Return [X, Y] of the center of cell containing provided text 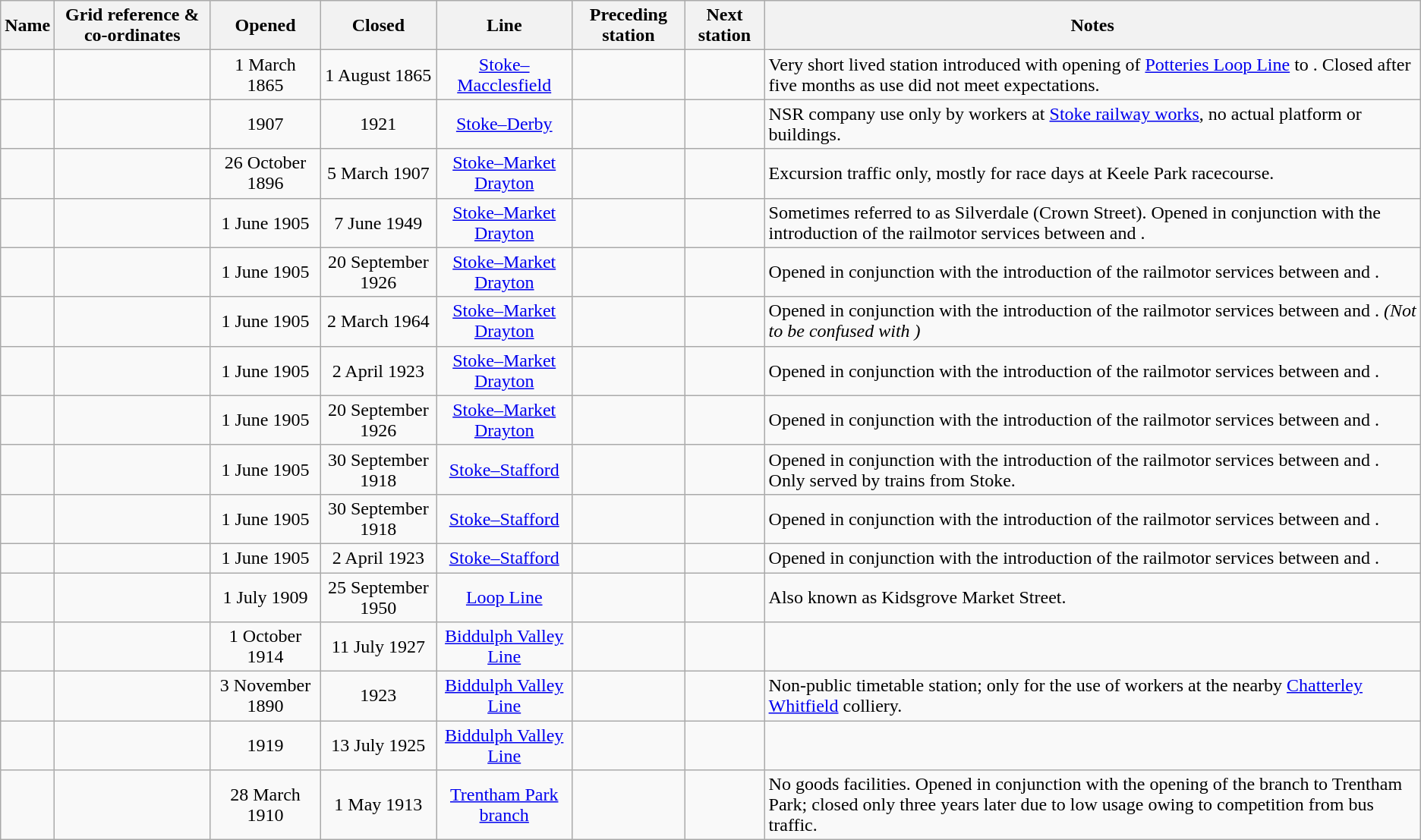
Stoke–Derby [504, 124]
3 November 1890 [266, 697]
Loop Line [504, 596]
1921 [378, 124]
Opened [266, 26]
26 October 1896 [266, 173]
Also known as Kidsgrove Market Street. [1092, 596]
Next station [724, 26]
1907 [266, 124]
11 July 1927 [378, 647]
NSR company use only by workers at Stoke railway works, no actual platform or buildings. [1092, 124]
25 September 1950 [378, 596]
1 May 1913 [378, 805]
1 July 1909 [266, 596]
Excursion traffic only, mostly for race days at Keele Park racecourse. [1092, 173]
2 March 1964 [378, 322]
Stoke–Macclesfield [504, 74]
Opened in conjunction with the introduction of the railmotor services between and . (Not to be confused with ) [1092, 322]
1 August 1865 [378, 74]
7 June 1949 [378, 223]
Line [504, 26]
1919 [266, 745]
Notes [1092, 26]
28 March 1910 [266, 805]
Preceding station [629, 26]
1 March 1865 [266, 74]
Closed [378, 26]
Non-public timetable station; only for the use of workers at the nearby Chatterley Whitfield colliery. [1092, 697]
Very short lived station introduced with opening of Potteries Loop Line to . Closed after five months as use did not meet expectations. [1092, 74]
1923 [378, 697]
13 July 1925 [378, 745]
Grid reference & co-ordinates [132, 26]
1 October 1914 [266, 647]
Trentham Park branch [504, 805]
5 March 1907 [378, 173]
Sometimes referred to as Silverdale (Crown Street). Opened in conjunction with the introduction of the railmotor services between and . [1092, 223]
Name [27, 26]
Opened in conjunction with the introduction of the railmotor services between and . Only served by trains from Stoke. [1092, 469]
